Capture the cell that displays the provided text and extract its [x, y] central coordinate. 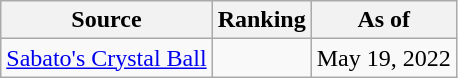
Ranking [262, 20]
May 19, 2022 [384, 58]
As of [384, 20]
Source [106, 20]
Sabato's Crystal Ball [106, 58]
